Provide the (X, Y) coordinate of the cell's center where the given text is located.  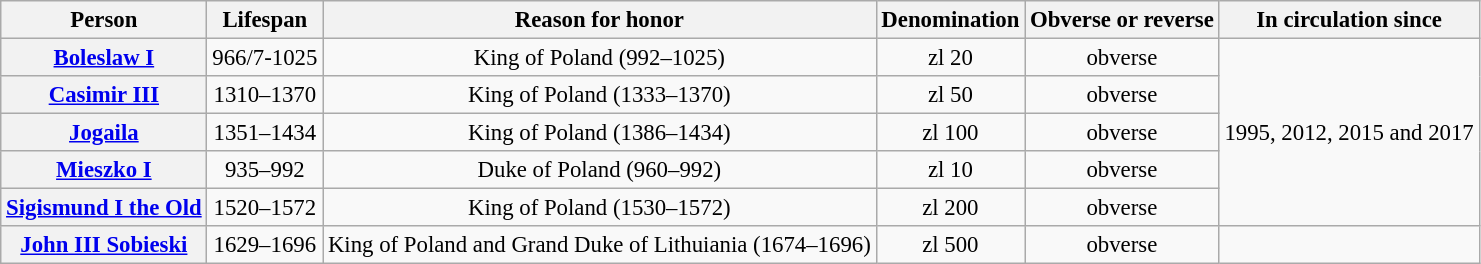
zl 100 (950, 133)
Duke of Poland (960–992) (600, 170)
Jogaila (104, 133)
Mieszko I (104, 170)
1520–1572 (265, 208)
Casimir III (104, 95)
John III Sobieski (104, 245)
zl 500 (950, 245)
1995, 2012, 2015 and 2017 (1349, 133)
Denomination (950, 20)
Lifespan (265, 20)
King of Poland (992–1025) (600, 58)
King of Poland (1530–1572) (600, 208)
King of Poland (1333–1370) (600, 95)
King of Poland (1386–1434) (600, 133)
935–992 (265, 170)
1310–1370 (265, 95)
King of Poland and Grand Duke of Lithuiania (1674–1696) (600, 245)
Sigismund I the Old (104, 208)
Obverse or reverse (1122, 20)
966/7-1025 (265, 58)
zl 50 (950, 95)
Person (104, 20)
zl 10 (950, 170)
zl 20 (950, 58)
1351–1434 (265, 133)
zl 200 (950, 208)
In circulation since (1349, 20)
Boleslaw I (104, 58)
1629–1696 (265, 245)
Reason for honor (600, 20)
